Find where the given text appears and provide that cell's center as [X, Y] coordinate. 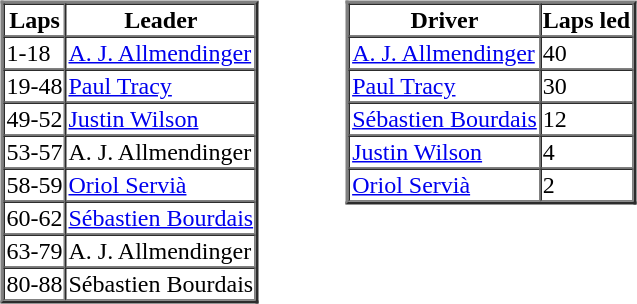
58-59 [35, 184]
30 [586, 86]
19-48 [35, 86]
63-79 [35, 250]
2 [586, 184]
1-18 [35, 52]
Leader [160, 20]
80-88 [35, 284]
60-62 [35, 218]
49-52 [35, 118]
40 [586, 52]
Laps [35, 20]
Driver [444, 20]
12 [586, 118]
53-57 [35, 152]
Laps led [586, 20]
4 [586, 152]
